Return (X, Y) of the center of cell containing provided text 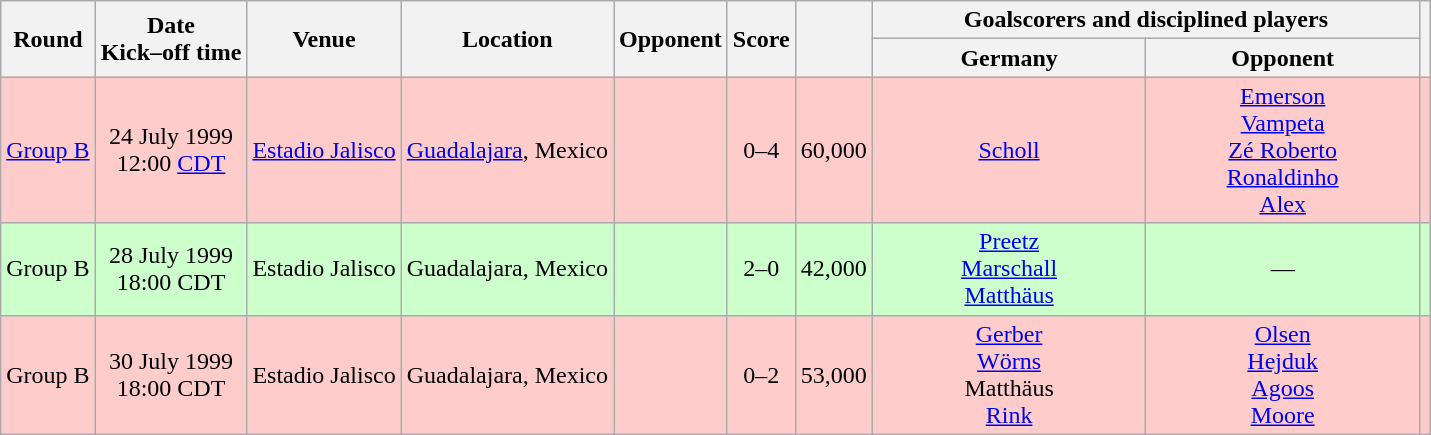
60,000 (834, 150)
Germany (1009, 58)
Gerber Wörns Matthäus Rink (1009, 374)
24 July 199912:00 CDT (171, 150)
— (1283, 269)
Goalscorers and disciplined players (1146, 20)
2–0 (761, 269)
0–4 (761, 150)
42,000 (834, 269)
30 July 199918:00 CDT (171, 374)
Location (507, 39)
DateKick–off time (171, 39)
Preetz Marschall Matthäus (1009, 269)
53,000 (834, 374)
Venue (324, 39)
Emerson Vampeta Zé Roberto Ronaldinho Alex (1283, 150)
Olsen Hejduk Agoos Moore (1283, 374)
Score (761, 39)
28 July 199918:00 CDT (171, 269)
0–2 (761, 374)
Scholl (1009, 150)
Round (48, 39)
